Detect which cell encompasses the target text, then output its [X, Y] center coordinate. 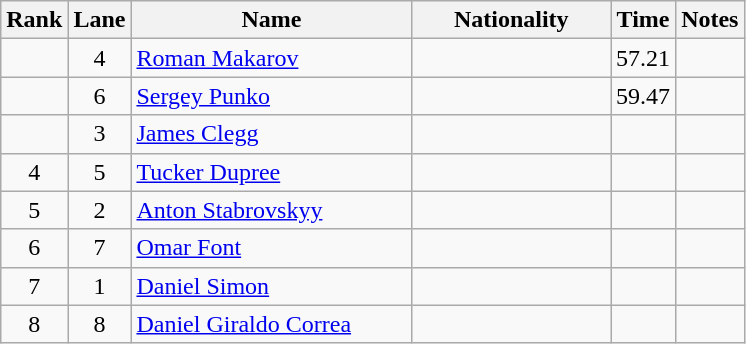
57.21 [644, 58]
Anton Stabrovskyy [272, 210]
Roman Makarov [272, 58]
Daniel Giraldo Correa [272, 324]
James Clegg [272, 134]
2 [100, 210]
3 [100, 134]
Lane [100, 20]
Nationality [512, 20]
1 [100, 286]
Daniel Simon [272, 286]
Time [644, 20]
Sergey Punko [272, 96]
Rank [34, 20]
Notes [710, 20]
Tucker Dupree [272, 172]
Omar Font [272, 248]
59.47 [644, 96]
Name [272, 20]
